Extract the (x, y) coordinate from the center of the cell holding the provided text.  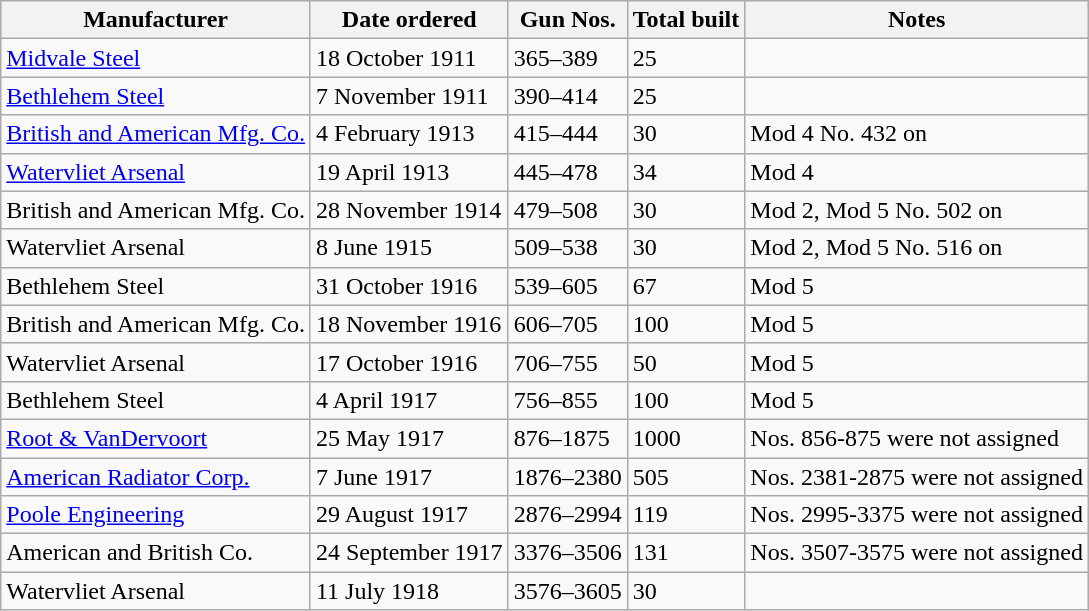
3576–3605 (568, 591)
8 June 1915 (409, 248)
Midvale Steel (156, 58)
Mod 4 No. 432 on (917, 134)
Root & VanDervoort (156, 438)
390–414 (568, 96)
Nos. 2381-2875 were not assigned (917, 477)
606–705 (568, 324)
119 (686, 515)
505 (686, 477)
Mod 2, Mod 5 No. 502 on (917, 210)
34 (686, 172)
18 October 1911 (409, 58)
American and British Co. (156, 553)
706–755 (568, 362)
Mod 4 (917, 172)
131 (686, 553)
876–1875 (568, 438)
479–508 (568, 210)
1876–2380 (568, 477)
3376–3506 (568, 553)
4 April 1917 (409, 400)
Manufacturer (156, 20)
American Radiator Corp. (156, 477)
2876–2994 (568, 515)
18 November 1916 (409, 324)
Nos. 3507-3575 were not assigned (917, 553)
445–478 (568, 172)
28 November 1914 (409, 210)
Nos. 2995-3375 were not assigned (917, 515)
19 April 1913 (409, 172)
7 June 1917 (409, 477)
25 May 1917 (409, 438)
509–538 (568, 248)
29 August 1917 (409, 515)
67 (686, 286)
4 February 1913 (409, 134)
24 September 1917 (409, 553)
Gun Nos. (568, 20)
1000 (686, 438)
Poole Engineering (156, 515)
Date ordered (409, 20)
415–444 (568, 134)
756–855 (568, 400)
Notes (917, 20)
539–605 (568, 286)
Total built (686, 20)
Mod 2, Mod 5 No. 516 on (917, 248)
50 (686, 362)
17 October 1916 (409, 362)
7 November 1911 (409, 96)
365–389 (568, 58)
Nos. 856-875 were not assigned (917, 438)
31 October 1916 (409, 286)
11 July 1918 (409, 591)
